Scan for the cell matching the given text and deliver its [X, Y] coordinate at center. 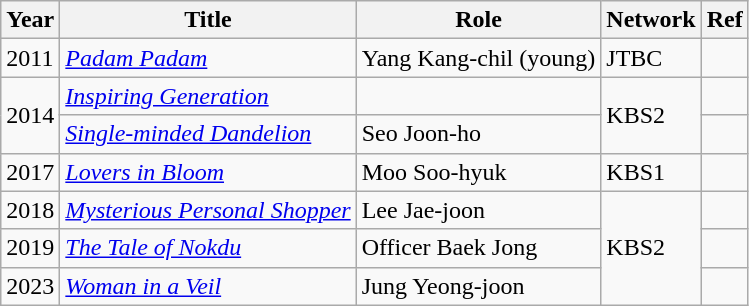
Yang Kang-chil (young) [478, 58]
Role [478, 20]
Moo Soo-hyuk [478, 172]
KBS1 [651, 172]
Jung Yeong-joon [478, 286]
Lee Jae-joon [478, 210]
2014 [30, 115]
Network [651, 20]
2023 [30, 286]
2018 [30, 210]
JTBC [651, 58]
Single-minded Dandelion [208, 134]
2019 [30, 248]
Lovers in Bloom [208, 172]
Title [208, 20]
Padam Padam [208, 58]
Mysterious Personal Shopper [208, 210]
2017 [30, 172]
Officer Baek Jong [478, 248]
The Tale of Nokdu [208, 248]
2011 [30, 58]
Year [30, 20]
Inspiring Generation [208, 96]
Woman in a Veil [208, 286]
Ref [724, 20]
Seo Joon-ho [478, 134]
